Provide the (x, y) coordinate of the cell's center where the given text is located.  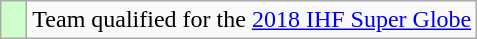
Team qualified for the 2018 IHF Super Globe (252, 20)
